From the cell containing the given text, extract its center point as (X, Y) coordinate. 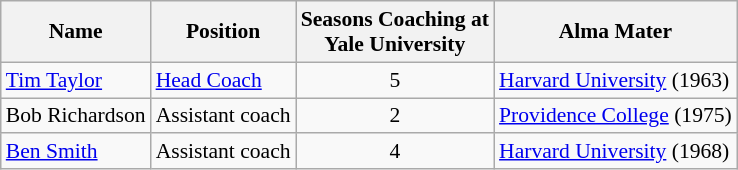
Bob Richardson (76, 116)
Position (224, 32)
5 (395, 80)
Name (76, 32)
Alma Mater (616, 32)
Harvard University (1963) (616, 80)
Head Coach (224, 80)
Seasons Coaching atYale University (395, 32)
4 (395, 152)
Providence College (1975) (616, 116)
Tim Taylor (76, 80)
Ben Smith (76, 152)
Harvard University (1968) (616, 152)
2 (395, 116)
